For the text-containing cell, return its midpoint in [x, y] coordinate format. 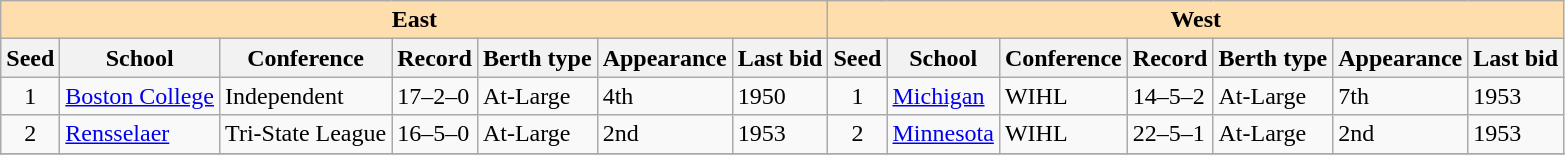
14–5–2 [1170, 96]
16–5–0 [435, 134]
22–5–1 [1170, 134]
1950 [780, 96]
Boston College [140, 96]
7th [1400, 96]
Rensselaer [140, 134]
West [1196, 20]
4th [664, 96]
Minnesota [943, 134]
Tri-State League [306, 134]
Independent [306, 96]
17–2–0 [435, 96]
East [414, 20]
Michigan [943, 96]
